Pinpoint the cell where the given text exists, returning its [X, Y] midpoint coordinate. 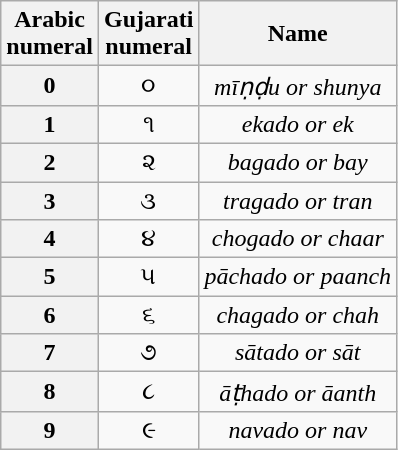
8 [50, 392]
0 [50, 86]
૧ [148, 124]
6 [50, 315]
૯ [148, 430]
navado or nav [298, 430]
૮ [148, 392]
૪ [148, 239]
ekado or ek [298, 124]
āṭhado or āanth [298, 392]
4 [50, 239]
7 [50, 353]
Arabicnumeral [50, 34]
9 [50, 430]
૫ [148, 277]
bagado or bay [298, 162]
5 [50, 277]
૦ [148, 86]
pāchado or paanch [298, 277]
2 [50, 162]
3 [50, 201]
1 [50, 124]
Name [298, 34]
૨ [148, 162]
sātado or sāt [298, 353]
૬ [148, 315]
૩ [148, 201]
૭ [148, 353]
chogado or chaar [298, 239]
tragado or tran [298, 201]
mīṇḍu or shunya [298, 86]
chagado or chah [298, 315]
Gujaratinumeral [148, 34]
